Return the [X, Y] coordinate for the center point of the cell that contains the specified text.  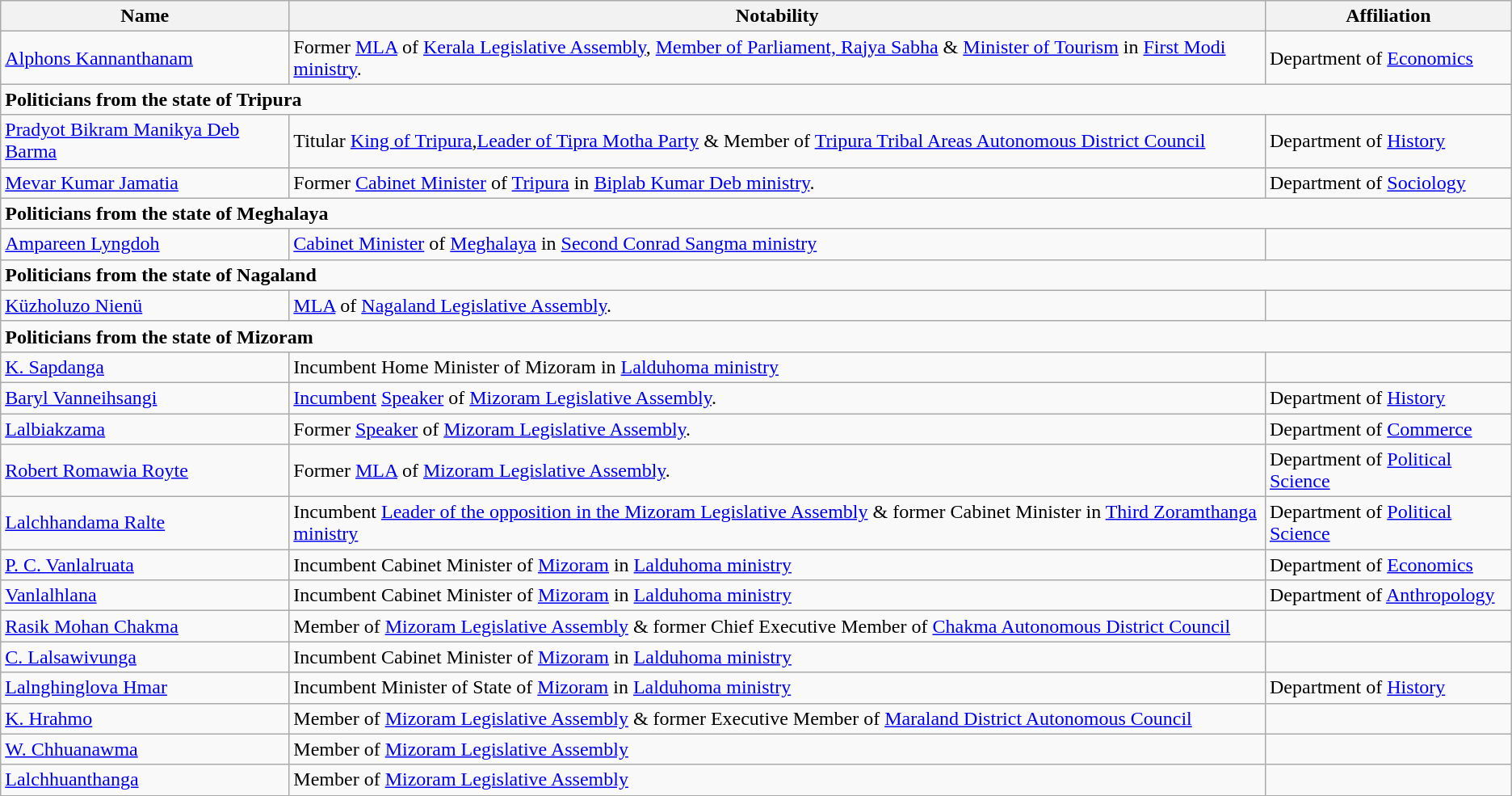
Notability [777, 16]
Politicians from the state of Meghalaya [756, 213]
Member of Mizoram Legislative Assembly & former Executive Member of Maraland District Autonomous Council [777, 718]
P. C. Vanlalruata [145, 565]
Robert Romawia Royte [145, 470]
MLA of Nagaland Legislative Assembly. [777, 305]
Incumbent Leader of the opposition in the Mizoram Legislative Assembly & former Cabinet Minister in Third Zoramthanga ministry [777, 524]
Affiliation [1388, 16]
Lalchhuanthanga [145, 780]
Former Cabinet Minister of Tripura in Biplab Kumar Deb ministry. [777, 183]
Member of Mizoram Legislative Assembly & former Chief Executive Member of Chakma Autonomous District Council [777, 626]
K. Hrahmo [145, 718]
Lalnghinglova Hmar [145, 688]
Lalchhandama Ralte [145, 524]
Department of Commerce [1388, 429]
Baryl Vanneihsangi [145, 398]
Ampareen Lyngdoh [145, 244]
Rasik Mohan Chakma [145, 626]
Politicians from the state of Nagaland [756, 275]
Lalbiakzama [145, 429]
Cabinet Minister of Meghalaya in Second Conrad Sangma ministry [777, 244]
Mevar Kumar Jamatia [145, 183]
Incumbent Minister of State of Mizoram in Lalduhoma ministry [777, 688]
Alphons Kannanthanam [145, 58]
W. Chhuanawma [145, 749]
Pradyot Bikram Manikya Deb Barma [145, 141]
Name [145, 16]
C. Lalsawivunga [145, 657]
Incumbent Home Minister of Mizoram in Lalduhoma ministry [777, 367]
Titular King of Tripura,Leader of Tipra Motha Party & Member of Tripura Tribal Areas Autonomous District Council [777, 141]
Küzholuzo Nienü [145, 305]
K. Sapdanga [145, 367]
Incumbent Speaker of Mizoram Legislative Assembly. [777, 398]
Politicians from the state of Mizoram [756, 336]
Department of Sociology [1388, 183]
Former Speaker of Mizoram Legislative Assembly. [777, 429]
Politicians from the state of Tripura [756, 99]
Vanlalhlana [145, 596]
Former MLA of Kerala Legislative Assembly, Member of Parliament, Rajya Sabha & Minister of Tourism in First Modi ministry. [777, 58]
Former MLA of Mizoram Legislative Assembly. [777, 470]
Department of Anthropology [1388, 596]
